Output the (x, y) coordinate of the center of the cell containing the given text.  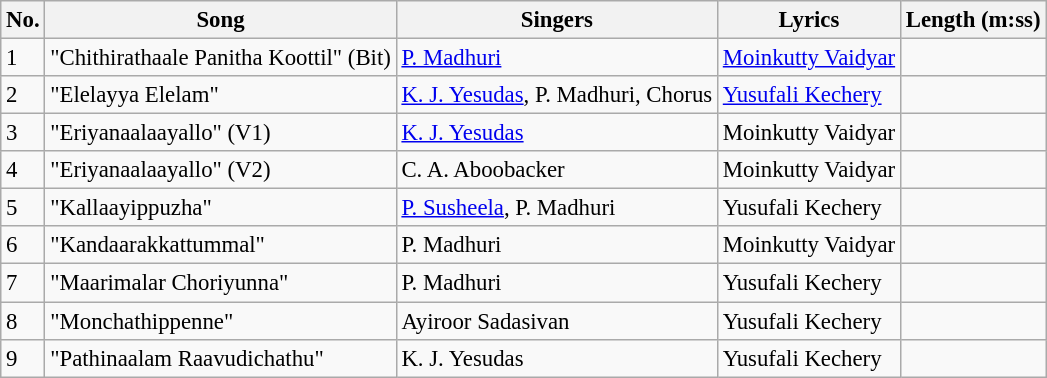
"Pathinaalam Raavudichathu" (220, 358)
"Kandaarakkattummal" (220, 245)
"Elelayya Elelam" (220, 95)
Singers (556, 20)
"Eriyanaalaayallo" (V1) (220, 133)
K. J. Yesudas, P. Madhuri, Chorus (556, 95)
P. Susheela, P. Madhuri (556, 208)
9 (23, 358)
4 (23, 170)
Song (220, 20)
"Chithirathaale Panitha Koottil" (Bit) (220, 58)
Lyrics (808, 20)
8 (23, 321)
1 (23, 58)
"Maarimalar Choriyunna" (220, 283)
3 (23, 133)
5 (23, 208)
6 (23, 245)
Ayiroor Sadasivan (556, 321)
2 (23, 95)
Length (m:ss) (972, 20)
"Monchathippenne" (220, 321)
No. (23, 20)
"Eriyanaalaayallo" (V2) (220, 170)
7 (23, 283)
"Kallaayippuzha" (220, 208)
C. A. Aboobacker (556, 170)
